Provide the [X, Y] coordinate of the cell's center where the given text is located.  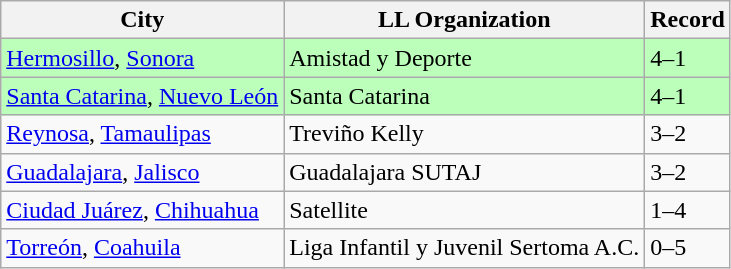
Amistad y Deporte [464, 58]
Liga Infantil y Juvenil Sertoma A.C. [464, 248]
City [142, 20]
Hermosillo, Sonora [142, 58]
Santa Catarina, Nuevo León [142, 96]
Record [688, 20]
Guadalajara SUTAJ [464, 172]
1–4 [688, 210]
Reynosa, Tamaulipas [142, 134]
Treviño Kelly [464, 134]
Satellite [464, 210]
Ciudad Juárez, Chihuahua [142, 210]
Torreón, Coahuila [142, 248]
Santa Catarina [464, 96]
LL Organization [464, 20]
0–5 [688, 248]
Guadalajara, Jalisco [142, 172]
